Locate the cell with the specified text and output its (X, Y) center coordinate. 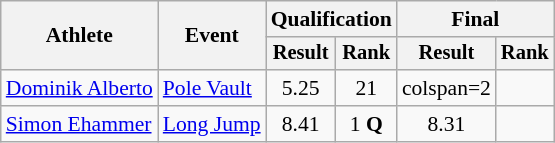
Dominik Alberto (80, 88)
Simon Ehammer (80, 124)
Long Jump (212, 124)
Event (212, 36)
colspan=2 (446, 88)
8.41 (301, 124)
5.25 (301, 88)
Final (476, 19)
8.31 (446, 124)
1 Q (366, 124)
Athlete (80, 36)
Qualification (332, 19)
21 (366, 88)
Pole Vault (212, 88)
